Return (x, y) of the center of cell containing provided text 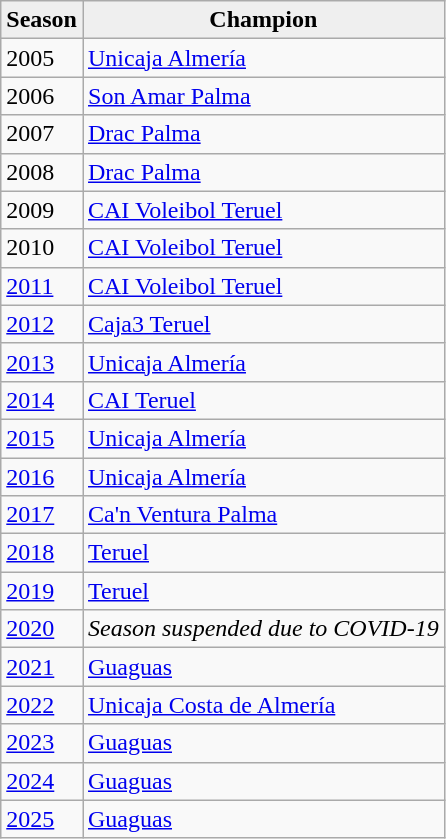
2005 (42, 58)
2013 (42, 362)
2006 (42, 96)
2012 (42, 324)
2017 (42, 515)
2011 (42, 286)
Ca'n Ventura Palma (263, 515)
2018 (42, 553)
2025 (42, 819)
2015 (42, 438)
2023 (42, 743)
2010 (42, 248)
2022 (42, 705)
2021 (42, 667)
2024 (42, 781)
CAI Teruel (263, 400)
2014 (42, 400)
2019 (42, 591)
Caja3 Teruel (263, 324)
Unicaja Costa de Almería (263, 705)
2008 (42, 172)
2020 (42, 629)
2016 (42, 477)
2009 (42, 210)
Season (42, 20)
Son Amar Palma (263, 96)
Season suspended due to COVID-19 (263, 629)
Champion (263, 20)
2007 (42, 134)
